Output the [x, y] coordinate of the center of the cell containing the given text.  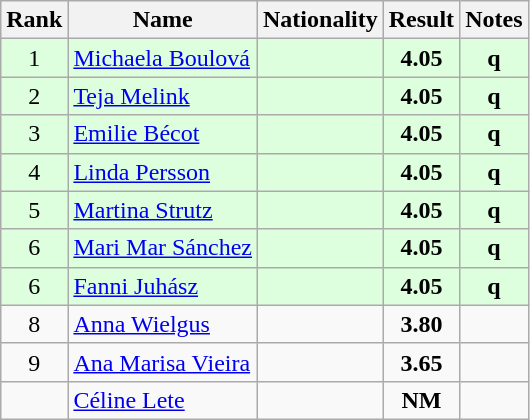
4 [34, 172]
3.80 [421, 324]
NM [421, 400]
3 [34, 134]
Result [421, 20]
3.65 [421, 362]
Name [163, 20]
Notes [494, 20]
Linda Persson [163, 172]
8 [34, 324]
Michaela Boulová [163, 58]
Céline Lete [163, 400]
Mari Mar Sánchez [163, 248]
Rank [34, 20]
Emilie Bécot [163, 134]
Fanni Juhász [163, 286]
5 [34, 210]
Nationality [321, 20]
Anna Wielgus [163, 324]
9 [34, 362]
Teja Melink [163, 96]
2 [34, 96]
Ana Marisa Vieira [163, 362]
1 [34, 58]
Martina Strutz [163, 210]
